Provide the [X, Y] coordinate of the cell's center where the given text is located.  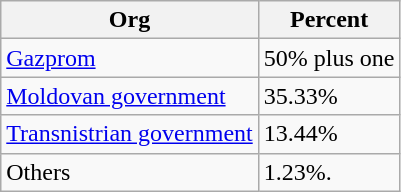
Transnistrian government [130, 134]
Moldovan government [130, 96]
50% plus one [329, 58]
13.44% [329, 134]
Gazprom [130, 58]
35.33% [329, 96]
Org [130, 20]
1.23%. [329, 172]
Others [130, 172]
Percent [329, 20]
